Return the [X, Y] coordinate for the center point of the cell that contains the specified text.  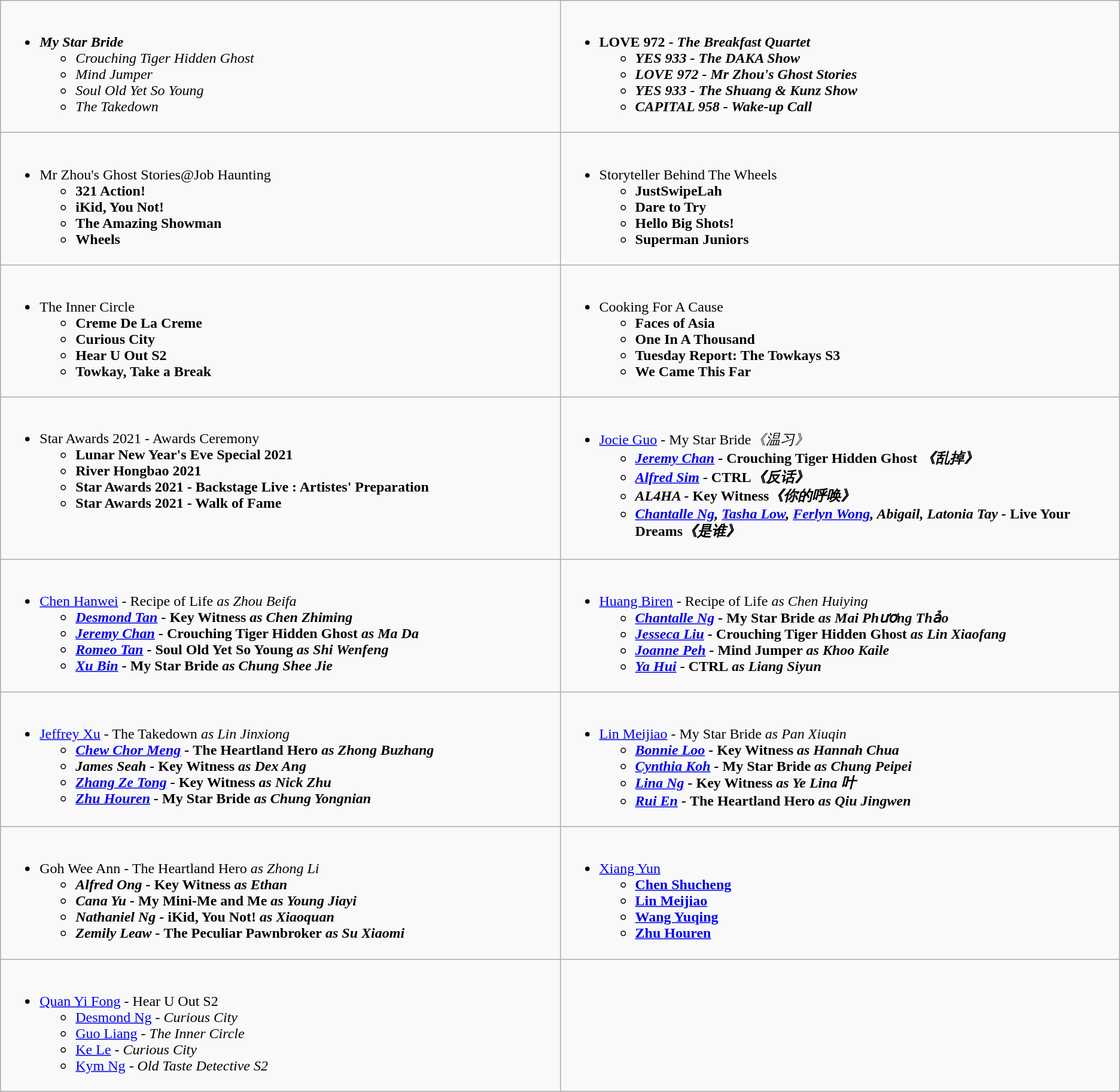
The Inner CircleCreme De La CremeCurious CityHear U Out S2Towkay, Take a Break [280, 331]
My Star BrideCrouching Tiger Hidden GhostMind JumperSoul Old Yet So YoungThe Takedown [280, 67]
Quan Yi Fong - Hear U Out S2Desmond Ng - Curious CityGuo Liang - The Inner CircleKe Le - Curious CityKym Ng - Old Taste Detective S2 [280, 1025]
Xiang YunChen ShuchengLin MeijiaoWang YuqingZhu Houren [840, 893]
Cooking For A CauseFaces of AsiaOne In A ThousandTuesday Report: The Towkays S3We Came This Far [840, 331]
LOVE 972 - The Breakfast QuartetYES 933 - The DAKA ShowLOVE 972 - Mr Zhou's Ghost StoriesYES 933 - The Shuang & Kunz ShowCAPITAL 958 - Wake-up Call [840, 67]
Storyteller Behind The WheelsJustSwipeLahDare to TryHello Big Shots!Superman Juniors [840, 199]
Mr Zhou's Ghost Stories@Job Haunting321 Action!iKid, You Not!The Amazing ShowmanWheels [280, 199]
